Scan for the cell matching the given text and deliver its [x, y] coordinate at center. 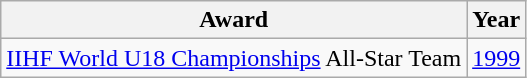
1999 [496, 58]
Year [496, 20]
IIHF World U18 Championships All-Star Team [234, 58]
Award [234, 20]
